Capture the cell that displays the provided text and extract its [x, y] central coordinate. 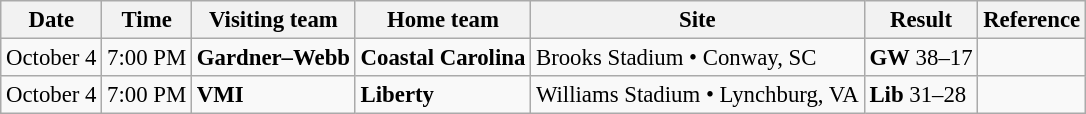
Result [921, 20]
Brooks Stadium • Conway, SC [698, 58]
Williams Stadium • Lynchburg, VA [698, 95]
VMI [274, 95]
Liberty [442, 95]
Coastal Carolina [442, 58]
Reference [1032, 20]
Site [698, 20]
Home team [442, 20]
Visiting team [274, 20]
Date [52, 20]
Gardner–Webb [274, 58]
GW 38–17 [921, 58]
Lib 31–28 [921, 95]
Time [147, 20]
